For the text-containing cell, return its midpoint in (x, y) coordinate format. 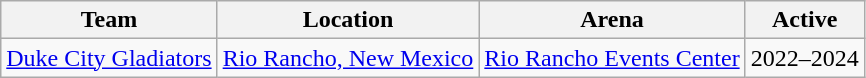
Location (348, 20)
2022–2024 (804, 58)
Team (109, 20)
Duke City Gladiators (109, 58)
Active (804, 20)
Arena (612, 20)
Rio Rancho Events Center (612, 58)
Rio Rancho, New Mexico (348, 58)
